Detect which cell encompasses the target text, then output its (X, Y) center coordinate. 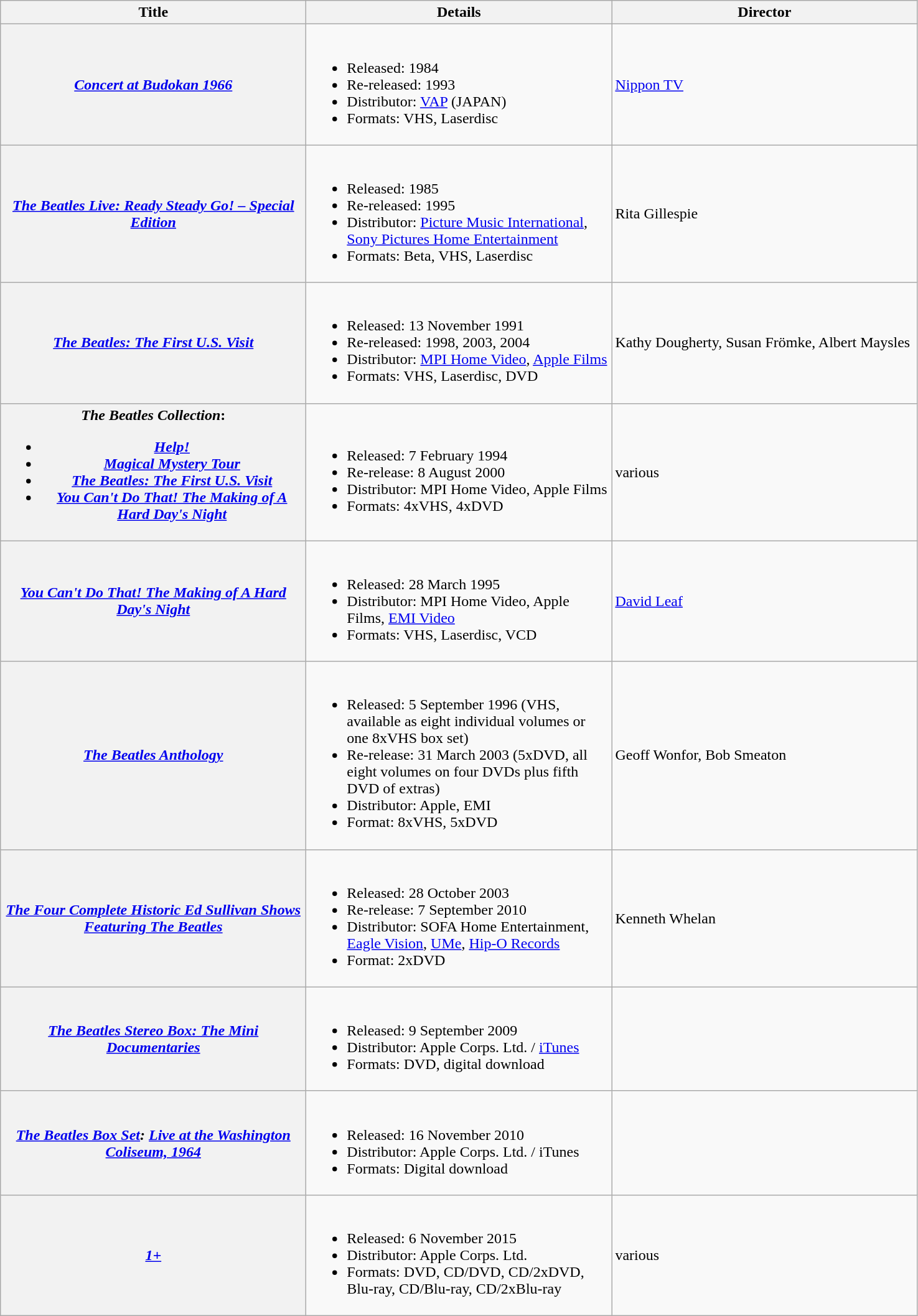
Released: 28 October 2003Re-release: 7 September 2010Distributor: SOFA Home Entertainment, Eagle Vision, UMe, Hip-O RecordsFormat: 2xDVD (459, 918)
Kenneth Whelan (764, 918)
Released: 9 September 2009Distributor: Apple Corps. Ltd. / iTunesFormats: DVD, digital download (459, 1039)
The Beatles Anthology (153, 755)
Director (764, 12)
Released: 7 February 1994Re-release: 8 August 2000Distributor: MPI Home Video, Apple FilmsFormats: 4xVHS, 4xDVD (459, 472)
Geoff Wonfor, Bob Smeaton (764, 755)
The Beatles: The First U.S. Visit (153, 343)
Released: 1984Re-released: 1993Distributor: VAP (JAPAN)Formats: VHS, Laserdisc (459, 85)
Concert at Budokan 1966 (153, 85)
David Leaf (764, 601)
Released: 28 March 1995Distributor: MPI Home Video, Apple Films, EMI VideoFormats: VHS, Laserdisc, VCD (459, 601)
The Four Complete Historic Ed Sullivan Shows Featuring The Beatles (153, 918)
The Beatles Stereo Box: The Mini Documentaries (153, 1039)
Title (153, 12)
Released: 16 November 2010Distributor: Apple Corps. Ltd. / iTunesFormats: Digital download (459, 1142)
Nippon TV (764, 85)
The Beatles Live: Ready Steady Go! – Special Edition (153, 214)
Details (459, 12)
Released: 13 November 1991Re-released: 1998, 2003, 2004Distributor: MPI Home Video, Apple FilmsFormats: VHS, Laserdisc, DVD (459, 343)
Released: 6 November 2015Distributor: Apple Corps. Ltd.Formats: DVD, CD/DVD, CD/2xDVD, Blu-ray, CD/Blu-ray, CD/2xBlu-ray (459, 1255)
Rita Gillespie (764, 214)
Kathy Dougherty, Susan Frömke, Albert Maysles (764, 343)
The Beatles Box Set: Live at the Washington Coliseum, 1964 (153, 1142)
Released: 1985Re-released: 1995Distributor: Picture Music International, Sony Pictures Home EntertainmentFormats: Beta, VHS, Laserdisc (459, 214)
You Can't Do That! The Making of A Hard Day's Night (153, 601)
The Beatles Collection:Help!Magical Mystery TourThe Beatles: The First U.S. VisitYou Can't Do That! The Making of A Hard Day's Night (153, 472)
1+ (153, 1255)
